Return [x, y] of the center of cell containing provided text 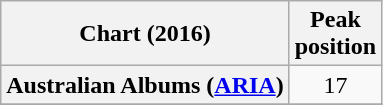
Australian Albums (ARIA) [145, 85]
Chart (2016) [145, 34]
17 [335, 85]
Peak position [335, 34]
